From the cell containing the given text, extract its center point as (x, y) coordinate. 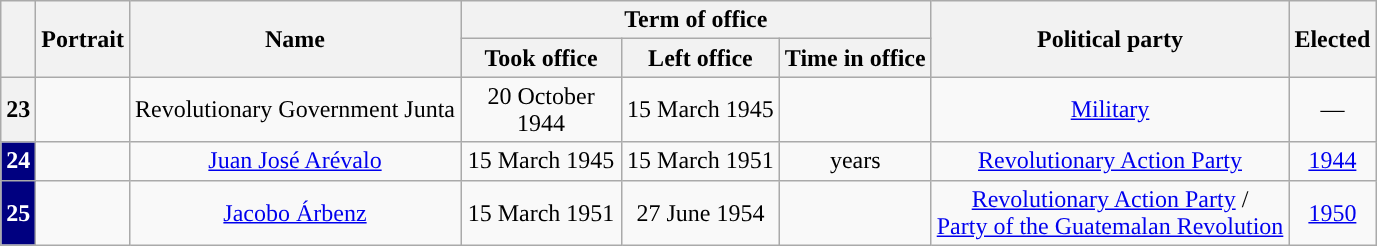
Name (294, 39)
27 June 1954 (701, 212)
Juan José Arévalo (294, 161)
Elected (1332, 39)
20 October 1944 (540, 110)
25 (18, 212)
Time in office (855, 58)
Left office (701, 58)
Military (1110, 110)
— (1332, 110)
Term of office (696, 20)
23 (18, 110)
Portrait (83, 39)
Took office (540, 58)
24 (18, 161)
Revolutionary Action Party /Party of the Guatemalan Revolution (1110, 212)
1950 (1332, 212)
years (855, 161)
Political party (1110, 39)
Revolutionary Government Junta (294, 110)
Revolutionary Action Party (1110, 161)
1944 (1332, 161)
Jacobo Árbenz (294, 212)
